Scan for the cell matching the given text and deliver its (x, y) coordinate at center. 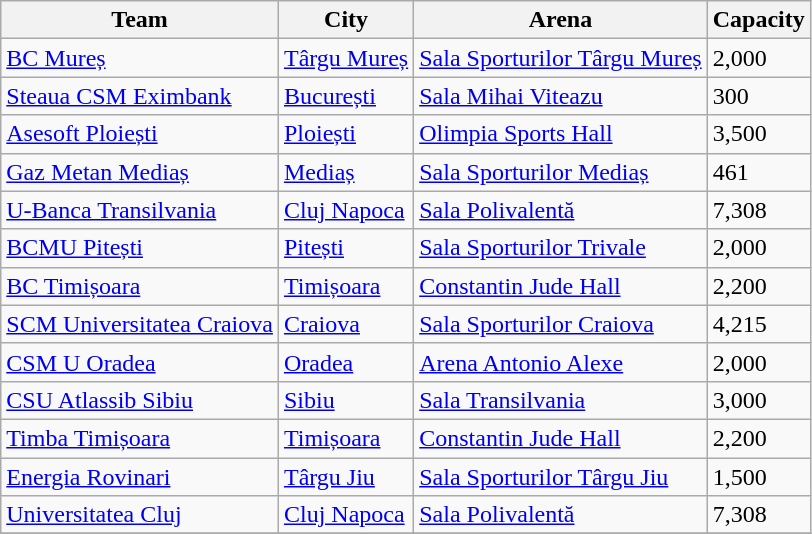
Sala Mihai Viteazu (560, 96)
Team (140, 20)
1,500 (758, 477)
Mediaș (346, 172)
București (346, 96)
Ploiești (346, 134)
Arena Antonio Alexe (560, 362)
BC Mureș (140, 58)
Sala Transilvania (560, 400)
Steaua CSM Eximbank (140, 96)
Sala Sporturilor Târgu Jiu (560, 477)
Oradea (346, 362)
Energia Rovinari (140, 477)
Universitatea Cluj (140, 515)
461 (758, 172)
Asesoft Ploiești (140, 134)
CSU Atlassib Sibiu (140, 400)
Târgu Jiu (346, 477)
Capacity (758, 20)
BC Timișoara (140, 286)
Arena (560, 20)
3,500 (758, 134)
U-Banca Transilvania (140, 210)
Timba Timișoara (140, 438)
300 (758, 96)
City (346, 20)
Sala Sporturilor Târgu Mureș (560, 58)
Târgu Mureș (346, 58)
CSM U Oradea (140, 362)
SCM Universitatea Craiova (140, 324)
Craiova (346, 324)
4,215 (758, 324)
Sala Sporturilor Craiova (560, 324)
BCMU Pitești (140, 248)
Olimpia Sports Hall (560, 134)
Sala Sporturilor Trivale (560, 248)
Gaz Metan Mediaș (140, 172)
Sibiu (346, 400)
Sala Sporturilor Mediaș (560, 172)
3,000 (758, 400)
Pitești (346, 248)
